Determine the (X, Y) coordinate at the center of the cell enclosing the given text.  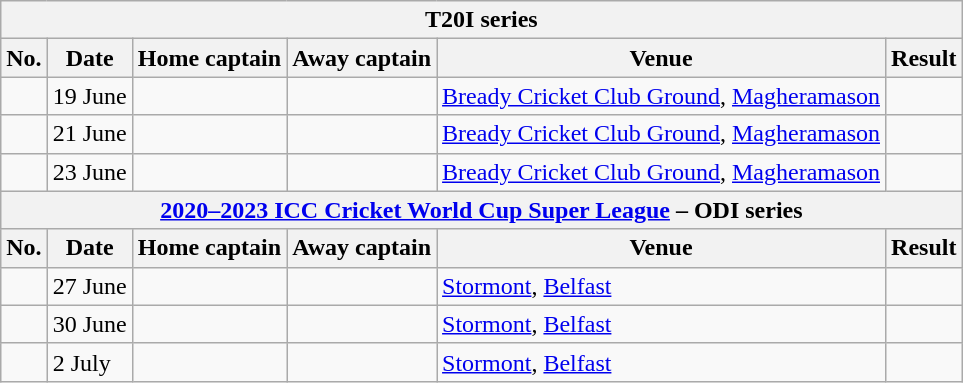
2 July (90, 362)
19 June (90, 96)
T20I series (482, 20)
23 June (90, 172)
2020–2023 ICC Cricket World Cup Super League – ODI series (482, 210)
30 June (90, 324)
21 June (90, 134)
27 June (90, 286)
